Provide the [x, y] coordinate of the cell's center where the given text is located.  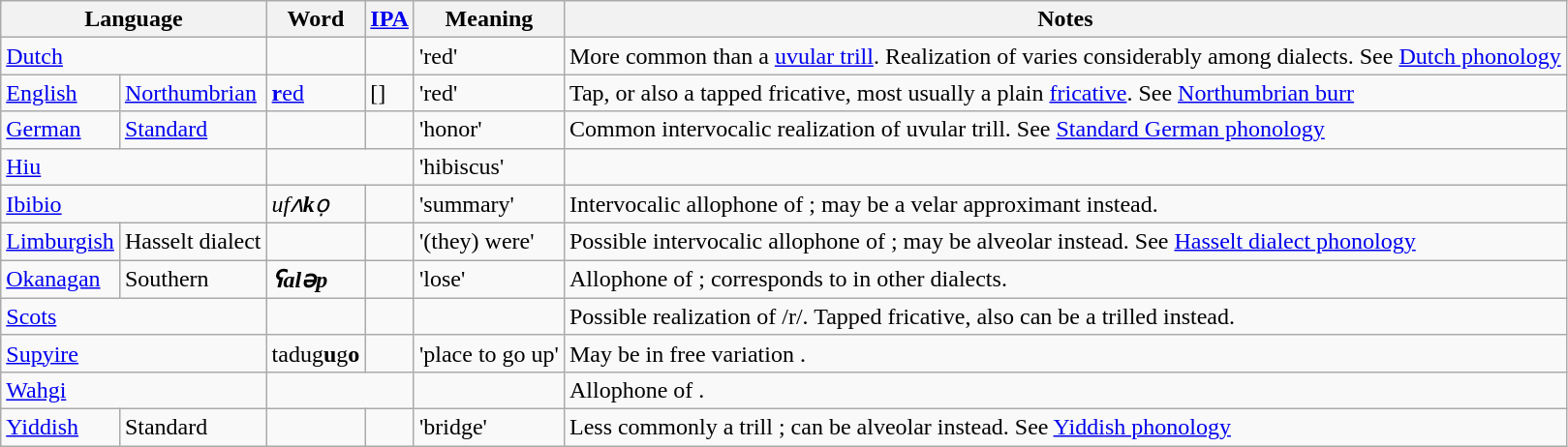
Wahgi [134, 390]
Allophone of ; corresponds to in other dialects. [1065, 280]
More common than a uvular trill. Realization of varies considerably among dialects. See Dutch phonology [1065, 56]
Ibibio [134, 204]
Possible intervocalic allophone of ; may be alveolar instead. See Hasselt dialect phonology [1065, 242]
Dutch [134, 56]
May be in free variation . [1065, 353]
Allophone of . [1065, 390]
Meaning [488, 19]
ʕaləp [316, 280]
IPA [389, 19]
'bridge' [488, 427]
Northumbrian [193, 93]
German [60, 130]
Supyire [134, 353]
tadugugo [316, 353]
Scots [134, 316]
ufʌkọ [316, 204]
[] [389, 93]
Tap, or also a tapped fricative, most usually a plain fricative. See Northumbrian burr [1065, 93]
'honor' [488, 130]
'lose' [488, 280]
Limburgish [60, 242]
red [316, 93]
Language [134, 19]
Notes [1065, 19]
Hiu [134, 166]
Less commonly a trill ; can be alveolar instead. See Yiddish phonology [1065, 427]
Word [316, 19]
'summary' [488, 204]
'place to go up' [488, 353]
Southern [193, 280]
Okanagan [60, 280]
'hibiscus' [488, 166]
'(they) were' [488, 242]
Hasselt dialect [193, 242]
Common intervocalic realization of uvular trill. See Standard German phonology [1065, 130]
English [60, 93]
Yiddish [60, 427]
Possible realization of /r/. Tapped fricative, also can be a trilled instead. [1065, 316]
Intervocalic allophone of ; may be a velar approximant instead. [1065, 204]
